Find where the given text appears and provide that cell's center as [X, Y] coordinate. 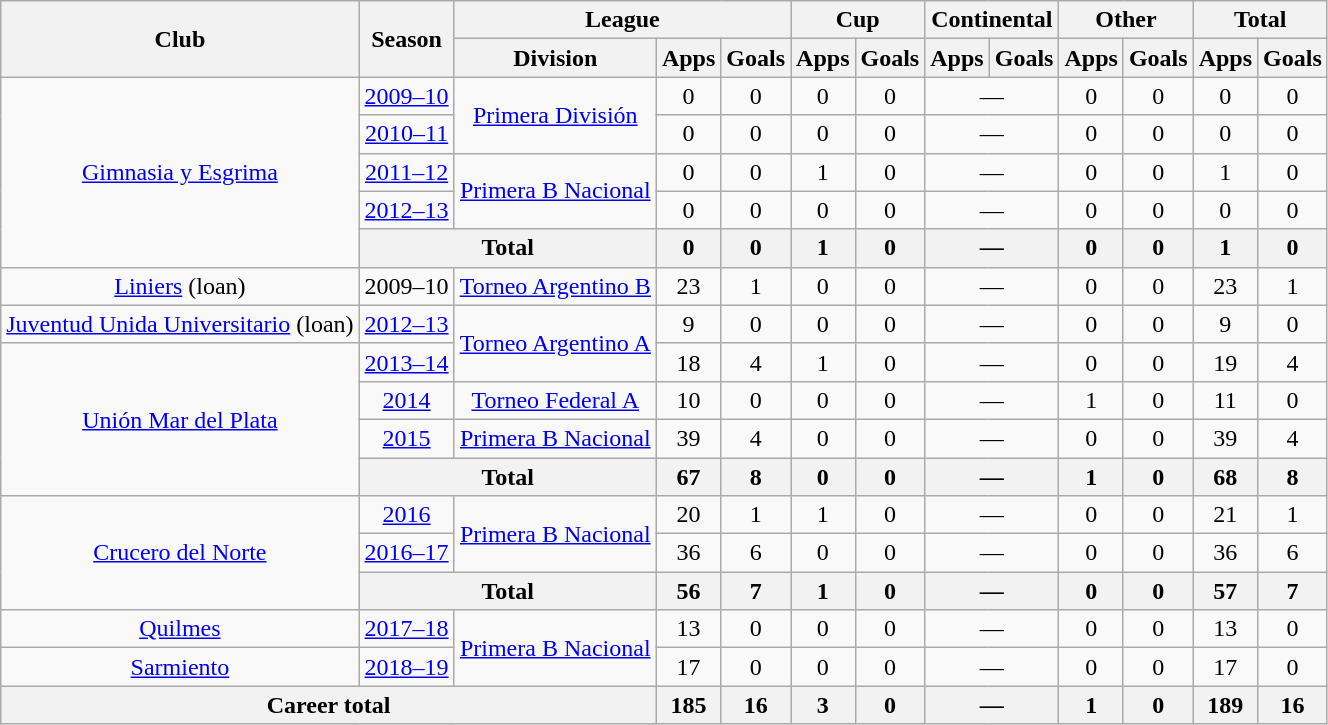
Career total [329, 705]
Torneo Federal A [555, 400]
Quilmes [180, 629]
68 [1225, 477]
Club [180, 39]
Unión Mar del Plata [180, 419]
2016–17 [406, 553]
2013–14 [406, 362]
67 [688, 477]
Torneo Argentino B [555, 286]
Torneo Argentino A [555, 343]
2011–12 [406, 172]
Continental [992, 20]
21 [1225, 515]
Liniers (loan) [180, 286]
185 [688, 705]
Primera División [555, 115]
11 [1225, 400]
3 [823, 705]
Other [1126, 20]
Cup [858, 20]
189 [1225, 705]
2015 [406, 438]
Gimnasia y Esgrima [180, 172]
Season [406, 39]
20 [688, 515]
2017–18 [406, 629]
57 [1225, 591]
2016 [406, 515]
League [622, 20]
19 [1225, 362]
2010–11 [406, 134]
2014 [406, 400]
Division [555, 58]
Sarmiento [180, 667]
56 [688, 591]
Juventud Unida Universitario (loan) [180, 324]
18 [688, 362]
10 [688, 400]
Crucero del Norte [180, 553]
2018–19 [406, 667]
